Scan for the cell matching the given text and deliver its (X, Y) coordinate at center. 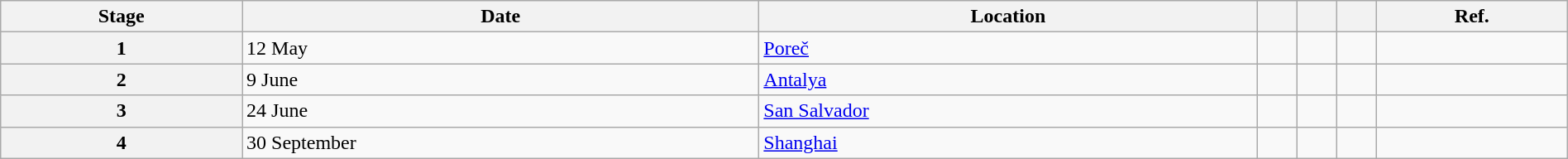
Stage (122, 17)
Shanghai (1008, 142)
Date (501, 17)
4 (122, 142)
2 (122, 79)
24 June (501, 111)
Ref. (1472, 17)
3 (122, 111)
Poreč (1008, 48)
San Salvador (1008, 111)
30 September (501, 142)
1 (122, 48)
9 June (501, 79)
12 May (501, 48)
Antalya (1008, 79)
Location (1008, 17)
